Capture the cell that displays the provided text and extract its (X, Y) central coordinate. 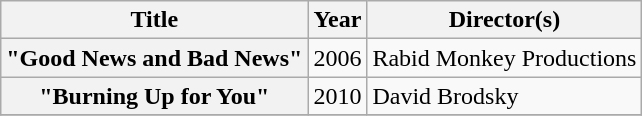
"Good News and Bad News" (154, 58)
Title (154, 20)
Rabid Monkey Productions (504, 58)
"Burning Up for You" (154, 96)
2006 (338, 58)
2010 (338, 96)
Director(s) (504, 20)
Year (338, 20)
David Brodsky (504, 96)
